Return the (x, y) coordinate for the center point of the cell that contains the specified text.  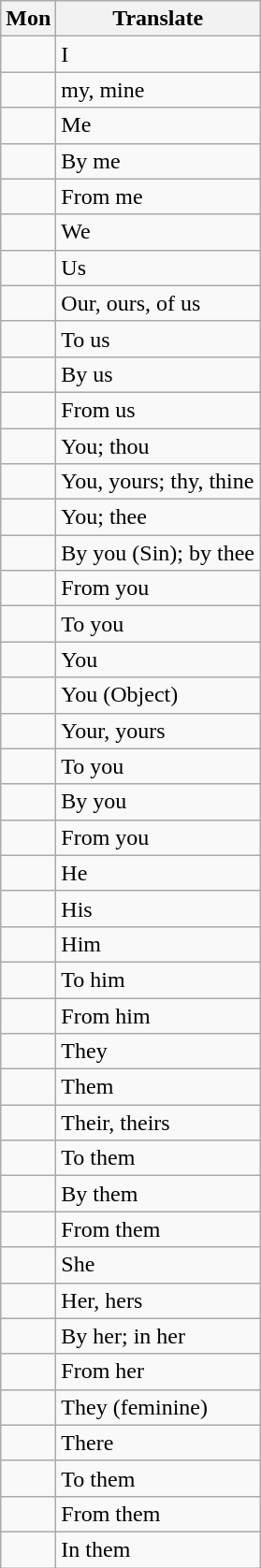
I (158, 54)
To him (158, 980)
Mon (28, 19)
There (158, 1443)
You (Object) (158, 695)
He (158, 873)
my, mine (158, 90)
To us (158, 339)
By her; in her (158, 1336)
Me (158, 125)
Her, hers (158, 1300)
In them (158, 1549)
You, yours; thy, thine (158, 482)
His (158, 908)
You; thou (158, 446)
She (158, 1265)
By them (158, 1194)
You (158, 660)
Your, yours (158, 731)
They (feminine) (158, 1407)
Us (158, 268)
From him (158, 1015)
By me (158, 161)
Their, theirs (158, 1123)
From us (158, 410)
Them (158, 1087)
From her (158, 1372)
You; thee (158, 517)
Him (158, 944)
They (158, 1052)
From me (158, 196)
Our, ours, of us (158, 303)
We (158, 232)
By you (Sin); by thee (158, 553)
Translate (158, 19)
By us (158, 374)
By you (158, 802)
